Output the (X, Y) coordinate of the center of the cell containing the given text.  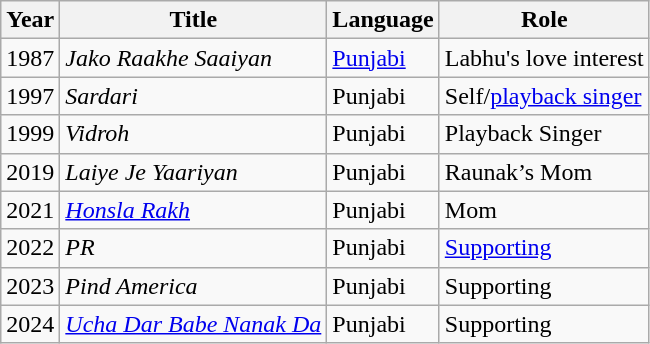
1999 (30, 134)
2024 (30, 324)
2019 (30, 172)
Sardari (194, 96)
Year (30, 20)
2023 (30, 286)
Jako Raakhe Saaiyan (194, 58)
Mom (544, 210)
Ucha Dar Babe Nanak Da (194, 324)
Labhu's love interest (544, 58)
Playback Singer (544, 134)
Role (544, 20)
Self/playback singer (544, 96)
PR (194, 248)
Laiye Je Yaariyan (194, 172)
Raunak’s Mom (544, 172)
2022 (30, 248)
Title (194, 20)
Pind America (194, 286)
1987 (30, 58)
2021 (30, 210)
Language (383, 20)
Honsla Rakh (194, 210)
1997 (30, 96)
Vidroh (194, 134)
